For the text-containing cell, return its midpoint in (x, y) coordinate format. 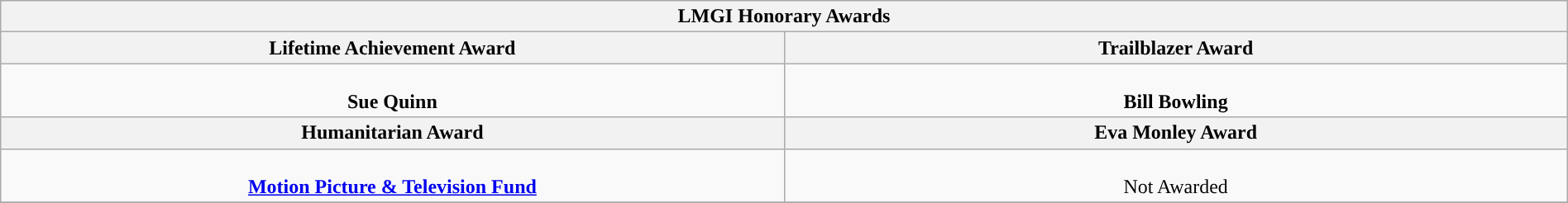
Trailblazer Award (1176, 48)
Motion Picture & Television Fund (392, 175)
Eva Monley Award (1176, 133)
Not Awarded (1176, 175)
Humanitarian Award (392, 133)
LMGI Honorary Awards (784, 17)
Lifetime Achievement Award (392, 48)
Bill Bowling (1176, 91)
Sue Quinn (392, 91)
